For the text-containing cell, return its midpoint in [x, y] coordinate format. 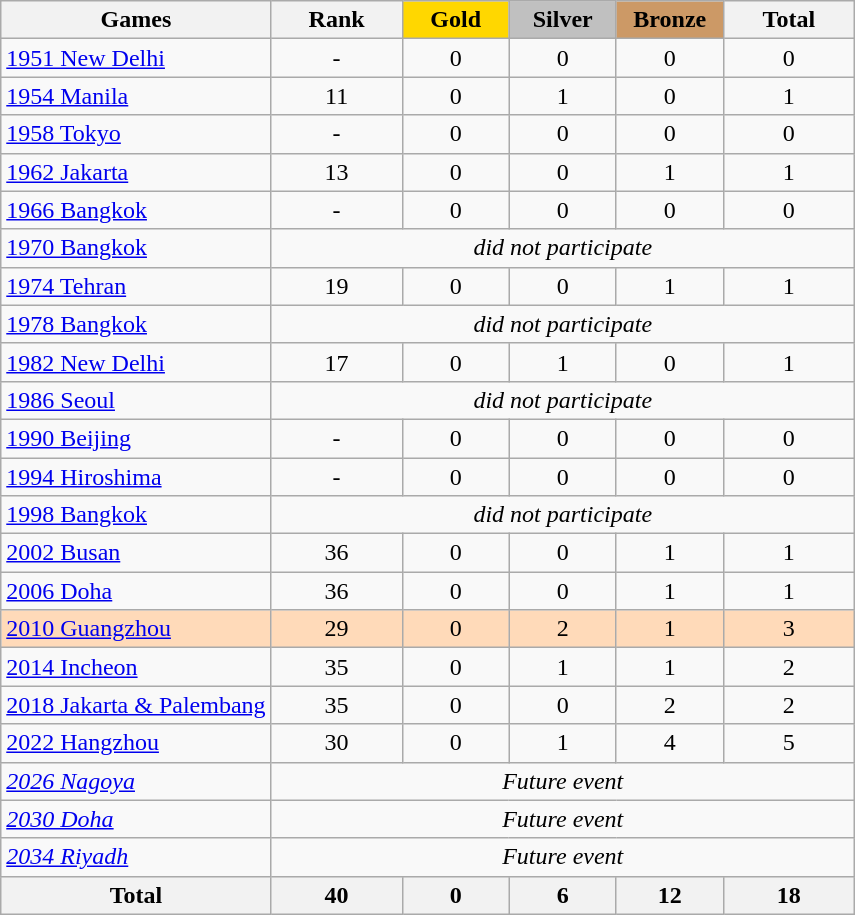
18 [788, 895]
1954 Manila [136, 96]
17 [336, 362]
13 [336, 172]
1962 Jakarta [136, 172]
5 [788, 743]
2022 Hangzhou [136, 743]
4 [670, 743]
1958 Tokyo [136, 134]
2014 Incheon [136, 667]
Silver [562, 20]
1966 Bangkok [136, 210]
Games [136, 20]
12 [670, 895]
2010 Guangzhou [136, 629]
1982 New Delhi [136, 362]
29 [336, 629]
2018 Jakarta & Palembang [136, 705]
3 [788, 629]
30 [336, 743]
2026 Nagoya [136, 781]
2030 Doha [136, 819]
1974 Tehran [136, 286]
11 [336, 96]
1994 Hiroshima [136, 477]
Gold [456, 20]
1990 Beijing [136, 438]
2006 Doha [136, 591]
2034 Riyadh [136, 857]
Rank [336, 20]
1978 Bangkok [136, 324]
1951 New Delhi [136, 58]
40 [336, 895]
1970 Bangkok [136, 248]
6 [562, 895]
2002 Busan [136, 553]
Bronze [670, 20]
1998 Bangkok [136, 515]
19 [336, 286]
1986 Seoul [136, 400]
